Scan for the cell matching the given text and deliver its (x, y) coordinate at center. 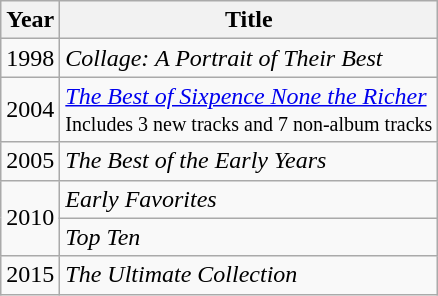
Collage: A Portrait of Their Best (249, 58)
The Best of the Early Years (249, 161)
2004 (30, 110)
2010 (30, 218)
1998 (30, 58)
The Best of Sixpence None the Richer Includes 3 new tracks and 7 non-album tracks (249, 110)
The Ultimate Collection (249, 275)
2005 (30, 161)
Top Ten (249, 237)
Early Favorites (249, 199)
Title (249, 20)
2015 (30, 275)
Year (30, 20)
